Determine the [X, Y] coordinate at the center of the cell enclosing the given text.  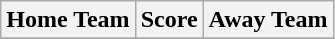
Away Team [268, 20]
Home Team [68, 20]
Score [169, 20]
